From the cell containing the given text, extract its center point as [X, Y] coordinate. 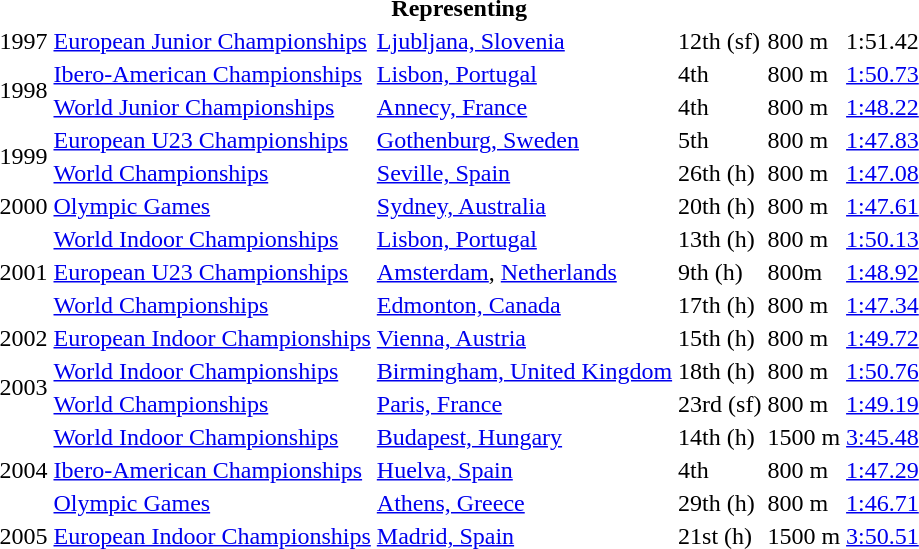
Ljubljana, Slovenia [524, 41]
23rd (sf) [720, 404]
14th (h) [720, 437]
Vienna, Austria [524, 338]
18th (h) [720, 371]
9th (h) [720, 272]
Annecy, France [524, 107]
12th (sf) [720, 41]
20th (h) [720, 206]
26th (h) [720, 173]
Seville, Spain [524, 173]
Birmingham, United Kingdom [524, 371]
Huelva, Spain [524, 470]
5th [720, 140]
13th (h) [720, 239]
Budapest, Hungary [524, 437]
29th (h) [720, 503]
1500 m [804, 437]
European Junior Championships [212, 41]
Gothenburg, Sweden [524, 140]
15th (h) [720, 338]
Sydney, Australia [524, 206]
Amsterdam, Netherlands [524, 272]
800m [804, 272]
Edmonton, Canada [524, 305]
World Junior Championships [212, 107]
European Indoor Championships [212, 338]
17th (h) [720, 305]
Paris, France [524, 404]
Athens, Greece [524, 503]
